Pinpoint the cell where the given text exists, returning its [x, y] midpoint coordinate. 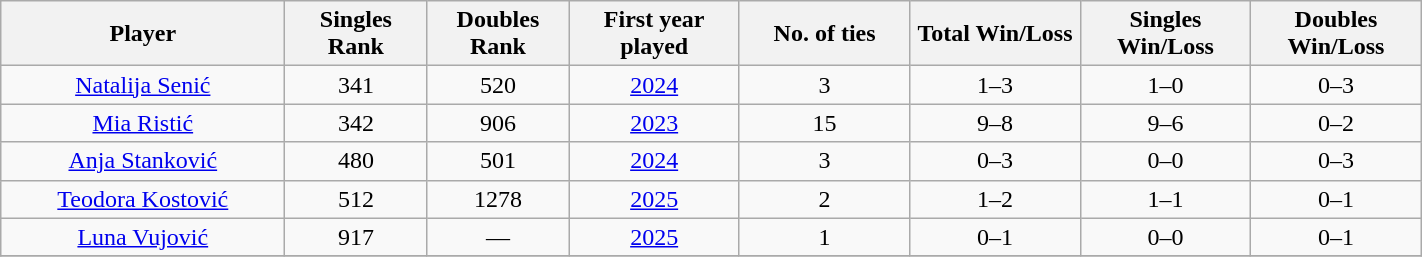
2 [824, 199]
1–0 [1165, 85]
9–6 [1165, 123]
Doubles Win/Loss [1336, 34]
341 [356, 85]
1278 [498, 199]
No. of ties [824, 34]
1–3 [995, 85]
917 [356, 237]
512 [356, 199]
Singles Win/Loss [1165, 34]
Singles Rank [356, 34]
9–8 [995, 123]
1–2 [995, 199]
1 [824, 237]
342 [356, 123]
First year played [654, 34]
2023 [654, 123]
520 [498, 85]
906 [498, 123]
501 [498, 161]
1–1 [1165, 199]
Doubles Rank [498, 34]
Luna Vujović [143, 237]
Natalija Senić [143, 85]
Teodora Kostović [143, 199]
Anja Stanković [143, 161]
Total Win/Loss [995, 34]
— [498, 237]
Mia Ristić [143, 123]
0–2 [1336, 123]
Player [143, 34]
15 [824, 123]
480 [356, 161]
